Scan for the cell matching the given text and deliver its (x, y) coordinate at center. 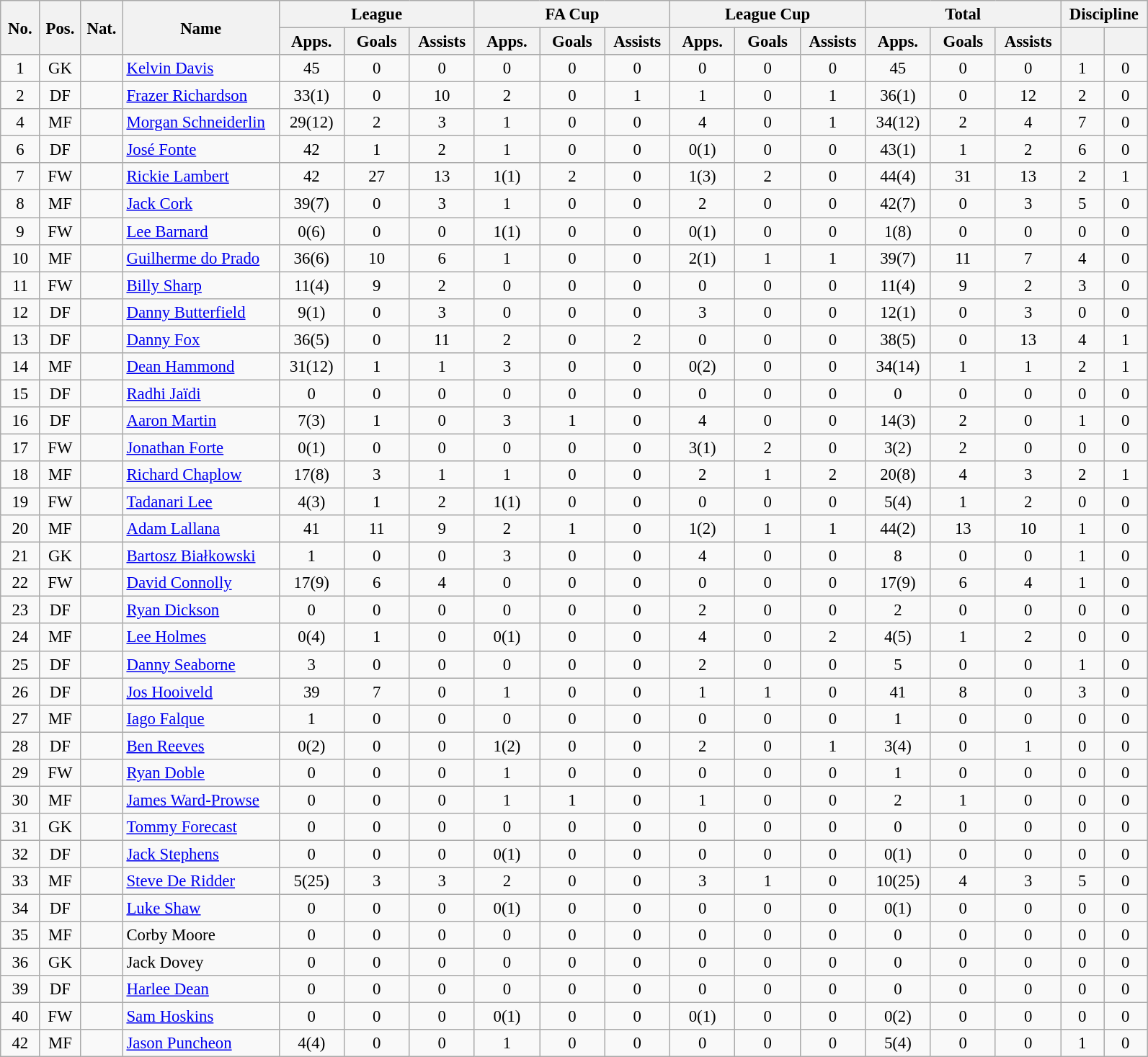
Jack Dovey (200, 963)
33 (20, 881)
Iago Falque (200, 718)
33(1) (311, 96)
20(8) (898, 475)
Total (963, 14)
Kelvin Davis (200, 68)
29 (20, 773)
Richard Chaplow (200, 475)
1(8) (898, 231)
Danny Butterfield (200, 312)
38(5) (898, 339)
James Ward-Prowse (200, 800)
10(25) (898, 881)
Guilherme do Prado (200, 258)
16 (20, 421)
19 (20, 502)
22 (20, 583)
David Connolly (200, 583)
36(1) (898, 96)
21 (20, 556)
Danny Fox (200, 339)
FA Cup (572, 14)
Ryan Doble (200, 773)
Rickie Lambert (200, 177)
Pos. (61, 27)
No. (20, 27)
Sam Hoskins (200, 1017)
Harlee Dean (200, 989)
Discipline (1104, 14)
17(8) (311, 475)
Tadanari Lee (200, 502)
Radhi Jaïdi (200, 393)
3(1) (702, 447)
Ben Reeves (200, 746)
Bartosz Białkowski (200, 556)
2(1) (702, 258)
Corby Moore (200, 935)
43(1) (898, 150)
9(1) (311, 312)
Frazer Richardson (200, 96)
5(25) (311, 881)
31(12) (311, 367)
42(7) (898, 204)
7(3) (311, 421)
José Fonte (200, 150)
14(3) (898, 421)
Ryan Dickson (200, 610)
Danny Seaborne (200, 664)
4(5) (898, 638)
Lee Barnard (200, 231)
23 (20, 610)
32 (20, 854)
36(6) (311, 258)
20 (20, 529)
12(1) (898, 312)
3(4) (898, 746)
30 (20, 800)
Tommy Forecast (200, 827)
Billy Sharp (200, 285)
Steve De Ridder (200, 881)
14 (20, 367)
25 (20, 664)
Name (200, 27)
1(3) (702, 177)
29(12) (311, 122)
5(4) (898, 502)
Adam Lallana (200, 529)
League Cup (767, 14)
Jos Hooiveld (200, 692)
18 (20, 475)
Aaron Martin (200, 421)
Luke Shaw (200, 909)
0(4) (311, 638)
34(12) (898, 122)
35 (20, 935)
17 (20, 447)
Jack Cork (200, 204)
Jonathan Forte (200, 447)
Dean Hammond (200, 367)
Jack Stephens (200, 854)
44(4) (898, 177)
44(2) (898, 529)
Nat. (102, 27)
34 (20, 909)
League (376, 14)
36 (20, 963)
24 (20, 638)
28 (20, 746)
4(3) (311, 502)
26 (20, 692)
34(14) (898, 367)
0(6) (311, 231)
Morgan Schneiderlin (200, 122)
3(2) (898, 447)
Lee Holmes (200, 638)
40 (20, 1017)
36(5) (311, 339)
15 (20, 393)
